Provide the [x, y] coordinate of the cell's center where the given text is located.  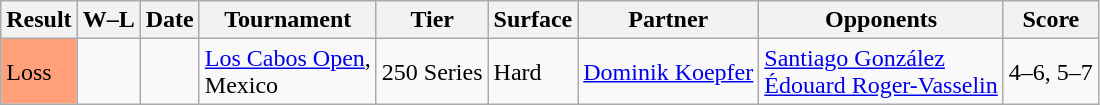
Loss [39, 72]
Dominik Koepfer [668, 72]
4–6, 5–7 [1050, 72]
Santiago González Édouard Roger-Vasselin [882, 72]
Hard [533, 72]
250 Series [432, 72]
Surface [533, 20]
Tournament [288, 20]
Date [170, 20]
Tier [432, 20]
Los Cabos Open, Mexico [288, 72]
Result [39, 20]
Opponents [882, 20]
Score [1050, 20]
Partner [668, 20]
W–L [108, 20]
